Extract the [x, y] coordinate from the center of the cell holding the provided text.  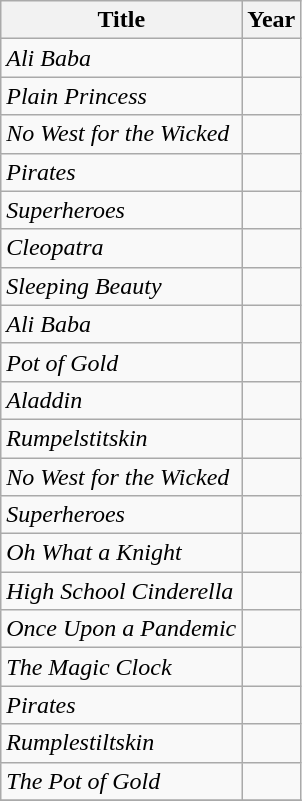
Year [272, 20]
Plain Princess [122, 96]
Rumpelstitskin [122, 438]
The Pot of Gold [122, 781]
Oh What a Knight [122, 553]
Aladdin [122, 400]
Once Upon a Pandemic [122, 629]
Pot of Gold [122, 362]
Cleopatra [122, 248]
The Magic Clock [122, 667]
Title [122, 20]
High School Cinderella [122, 591]
Rumplestiltskin [122, 743]
Sleeping Beauty [122, 286]
